Locate the cell with the specified text and output its [X, Y] center coordinate. 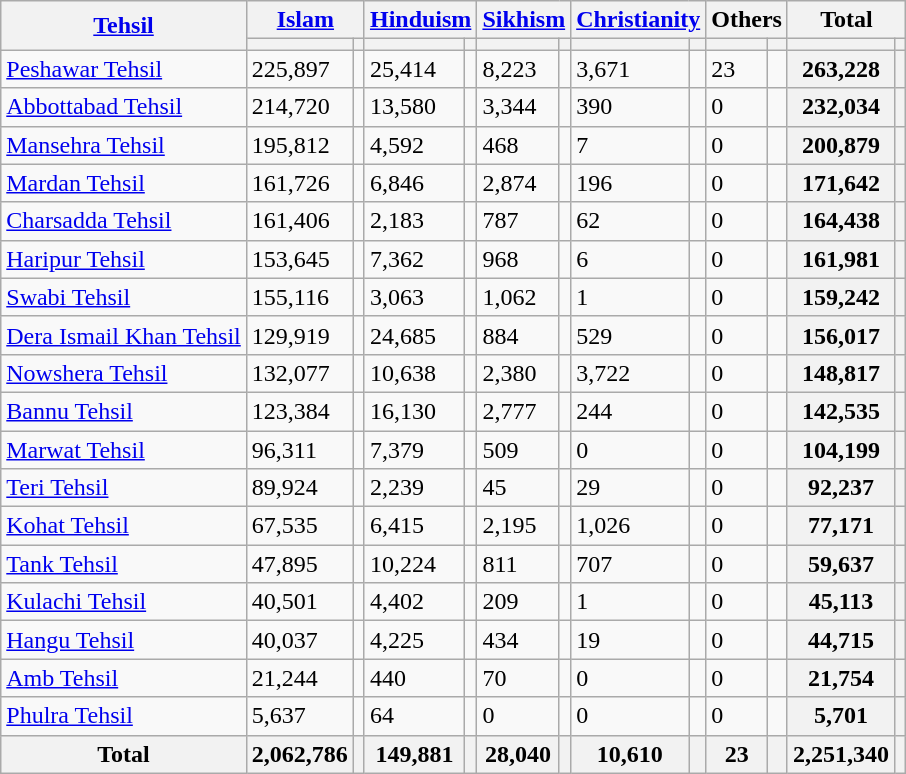
Tehsil [124, 26]
92,237 [840, 488]
4,592 [414, 145]
161,406 [300, 221]
40,501 [300, 602]
3,722 [630, 373]
Haripur Tehsil [124, 259]
6,846 [414, 183]
Hangu Tehsil [124, 640]
142,535 [840, 411]
195,812 [300, 145]
47,895 [300, 564]
2,777 [518, 411]
Mardan Tehsil [124, 183]
13,580 [414, 107]
2,239 [414, 488]
164,438 [840, 221]
Teri Tehsil [124, 488]
Mansehra Tehsil [124, 145]
Others [747, 20]
155,116 [300, 297]
3,671 [630, 69]
787 [518, 221]
45,113 [840, 602]
Dera Ismail Khan Tehsil [124, 335]
1,062 [518, 297]
225,897 [300, 69]
2,251,340 [840, 754]
529 [630, 335]
21,754 [840, 678]
Abbottabad Tehsil [124, 107]
132,077 [300, 373]
67,535 [300, 526]
2,183 [414, 221]
5,701 [840, 716]
29 [630, 488]
Christianity [638, 20]
Tank Tehsil [124, 564]
Amb Tehsil [124, 678]
968 [518, 259]
161,981 [840, 259]
7,379 [414, 449]
123,384 [300, 411]
440 [414, 678]
Kohat Tehsil [124, 526]
149,881 [414, 754]
64 [414, 716]
214,720 [300, 107]
59,637 [840, 564]
Charsadda Tehsil [124, 221]
244 [630, 411]
2,062,786 [300, 754]
509 [518, 449]
707 [630, 564]
25,414 [414, 69]
3,063 [414, 297]
4,225 [414, 640]
161,726 [300, 183]
Nowshera Tehsil [124, 373]
811 [518, 564]
4,402 [414, 602]
2,195 [518, 526]
Hinduism [420, 20]
89,924 [300, 488]
77,171 [840, 526]
44,715 [840, 640]
10,638 [414, 373]
Marwat Tehsil [124, 449]
19 [630, 640]
Islam [305, 20]
468 [518, 145]
884 [518, 335]
156,017 [840, 335]
24,685 [414, 335]
390 [630, 107]
28,040 [518, 754]
196 [630, 183]
16,130 [414, 411]
Bannu Tehsil [124, 411]
104,199 [840, 449]
263,228 [840, 69]
45 [518, 488]
62 [630, 221]
2,380 [518, 373]
7,362 [414, 259]
Sikhism [524, 20]
434 [518, 640]
171,642 [840, 183]
159,242 [840, 297]
209 [518, 602]
153,645 [300, 259]
40,037 [300, 640]
21,244 [300, 678]
232,034 [840, 107]
70 [518, 678]
1,026 [630, 526]
3,344 [518, 107]
2,874 [518, 183]
10,224 [414, 564]
6,415 [414, 526]
8,223 [518, 69]
6 [630, 259]
148,817 [840, 373]
129,919 [300, 335]
Phulra Tehsil [124, 716]
96,311 [300, 449]
200,879 [840, 145]
Peshawar Tehsil [124, 69]
Swabi Tehsil [124, 297]
Kulachi Tehsil [124, 602]
10,610 [630, 754]
7 [630, 145]
5,637 [300, 716]
